Provide the [X, Y] coordinate of the cell's center where the given text is located.  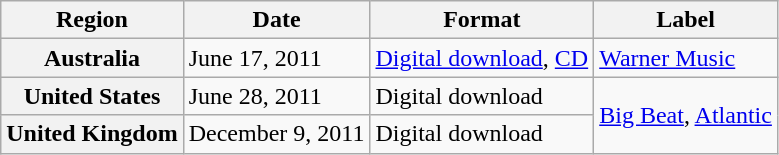
Label [686, 20]
United Kingdom [92, 134]
June 28, 2011 [276, 96]
Format [482, 20]
December 9, 2011 [276, 134]
June 17, 2011 [276, 58]
Region [92, 20]
Big Beat, Atlantic [686, 115]
Warner Music [686, 58]
United States [92, 96]
Digital download, CD [482, 58]
Date [276, 20]
Australia [92, 58]
